Search for the cell housing the specified text and yield its (X, Y) center coordinate. 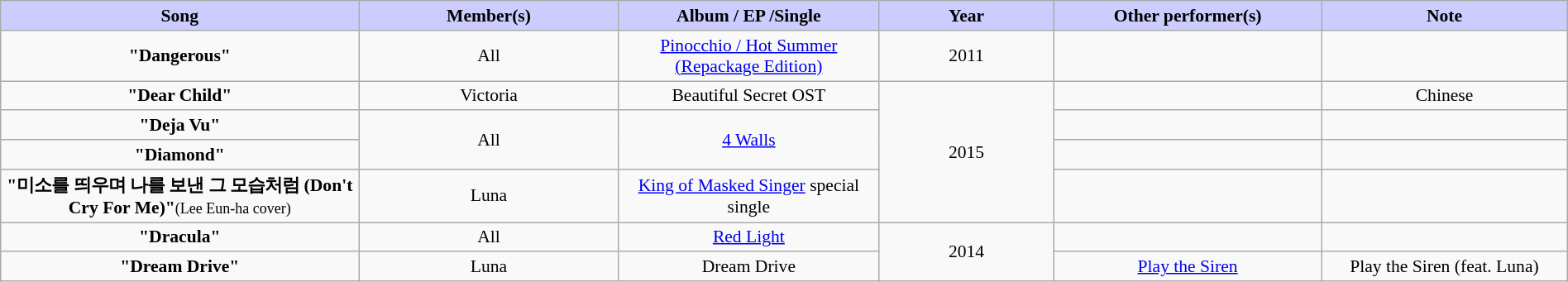
2015 (967, 152)
"미소를 띄우며 나를 보낸 그 모습처럼 (Don't Cry For Me)"(Lee Eun-ha cover) (180, 195)
"Dangerous" (180, 55)
2011 (967, 55)
Red Light (748, 237)
"Dracula" (180, 237)
Dream Drive (748, 266)
King of Masked Singer special single (748, 195)
"Dear Child" (180, 96)
Album / EP /Single (748, 16)
"Dream Drive" (180, 266)
Victoria (489, 96)
Play the Siren (1188, 266)
Pinocchio / Hot Summer (Repackage Edition) (748, 55)
Member(s) (489, 16)
Chinese (1445, 96)
Play the Siren (feat. Luna) (1445, 266)
Song (180, 16)
Beautiful Secret OST (748, 96)
4 Walls (748, 139)
Note (1445, 16)
"Diamond" (180, 155)
Other performer(s) (1188, 16)
2014 (967, 251)
Year (967, 16)
"Deja Vu" (180, 125)
